Provide the [X, Y] coordinate of the cell's center where the given text is located.  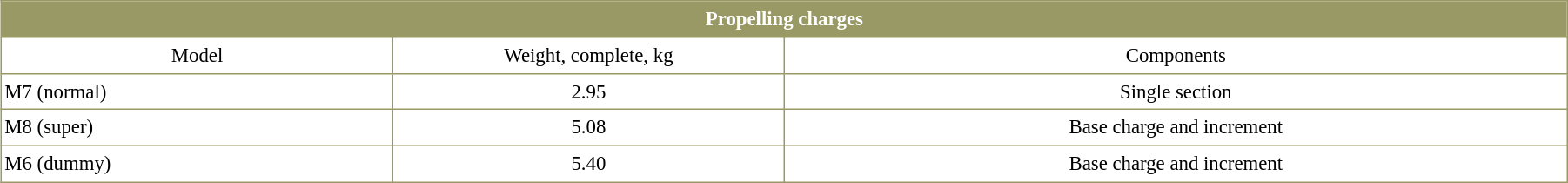
M7 (normal) [198, 91]
Model [198, 55]
Propelling charges [785, 19]
5.40 [588, 165]
Single section [1176, 91]
2.95 [588, 91]
Weight, complete, kg [588, 55]
5.08 [588, 128]
M8 (super) [198, 128]
M6 (dummy) [198, 165]
Components [1176, 55]
